Return [X, Y] of the center of cell containing provided text 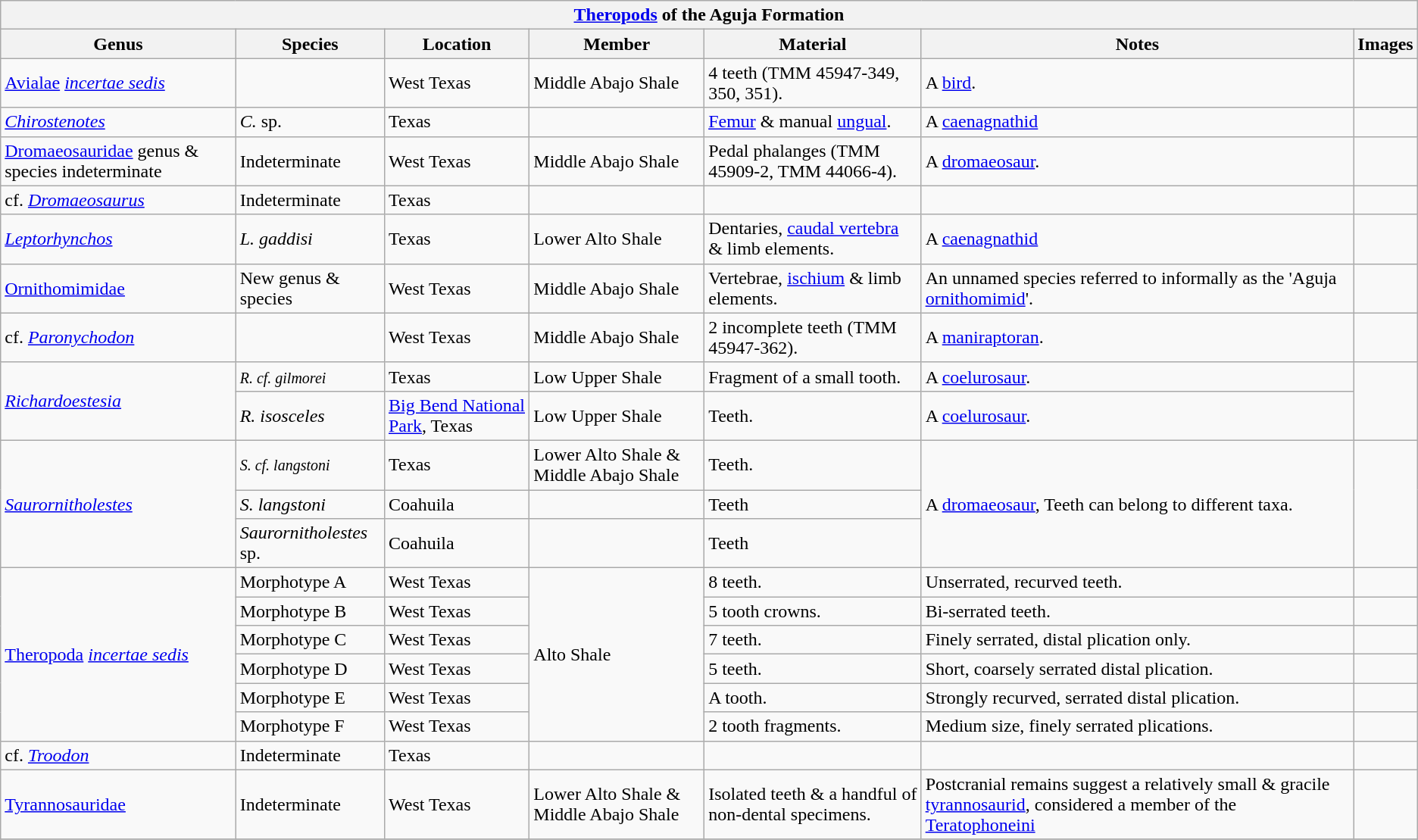
Morphotype F [310, 726]
Bi-serrated teeth. [1138, 611]
4 teeth (TMM 45947-349, 350, 351). [813, 83]
A tooth. [813, 698]
Genus [118, 44]
Tyrannosauridae [118, 804]
New genus & species [310, 288]
Alto Shale [617, 654]
Femur & manual ungual. [813, 122]
L. gaddisi [310, 239]
A dromaeosaur. [1138, 161]
Theropoda incertae sedis [118, 654]
2 tooth fragments. [813, 726]
cf. Dromaeosaurus [118, 200]
cf. Troodon [118, 755]
Short, coarsely serrated distal plication. [1138, 669]
Morphotype E [310, 698]
Avialae incertae sedis [118, 83]
Postcranial remains suggest a relatively small & gracile tyrannosaurid, considered a member of the Teratophoneini [1138, 804]
Dromaeosauridae genus & species indeterminate [118, 161]
A bird. [1138, 83]
Ornithomimidae [118, 288]
7 teeth. [813, 640]
Morphotype B [310, 611]
5 tooth crowns. [813, 611]
Dentaries, caudal vertebra & limb elements. [813, 239]
cf. Paronychodon [118, 338]
Saurornitholestes sp. [310, 544]
Material [813, 44]
A dromaeosaur, Teeth can belong to different taxa. [1138, 504]
Unserrated, recurved teeth. [1138, 582]
R. cf. gilmorei [310, 376]
An unnamed species referred to informally as the 'Aguja ornithomimid'. [1138, 288]
Lower Alto Shale [617, 239]
Medium size, finely serrated plications. [1138, 726]
Species [310, 44]
Morphotype D [310, 669]
S. langstoni [310, 504]
Images [1385, 44]
R. isosceles [310, 415]
Leptorhynchos [118, 239]
Isolated teeth & a handful of non-dental specimens. [813, 804]
Vertebrae, ischium & limb elements. [813, 288]
C. sp. [310, 122]
2 incomplete teeth (TMM 45947-362). [813, 338]
Location [456, 44]
Saurornitholestes [118, 504]
Pedal phalanges (TMM 45909-2, TMM 44066-4). [813, 161]
Richardoestesia [118, 401]
Chirostenotes [118, 122]
A maniraptoran. [1138, 338]
5 teeth. [813, 669]
Strongly recurved, serrated distal plication. [1138, 698]
Morphotype A [310, 582]
Fragment of a small tooth. [813, 376]
Theropods of the Aguja Formation [709, 15]
Morphotype C [310, 640]
Big Bend National Park, Texas [456, 415]
Finely serrated, distal plication only. [1138, 640]
Member [617, 44]
Notes [1138, 44]
8 teeth. [813, 582]
S. cf. langstoni [310, 465]
